Output the [X, Y] coordinate of the center of the cell containing the given text.  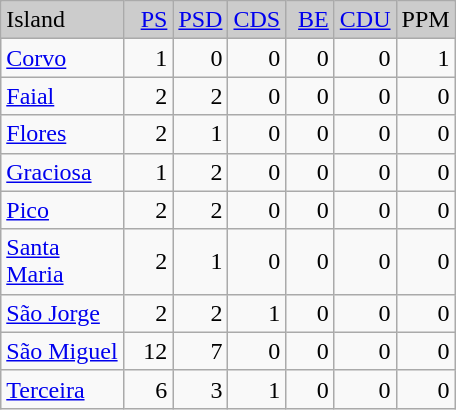
São Jorge [63, 313]
Flores [63, 134]
Faial [63, 96]
PSD [200, 20]
Corvo [63, 58]
Santa Maria [63, 262]
12 [148, 351]
PPM [426, 20]
Graciosa [63, 172]
Island [63, 20]
CDU [365, 20]
BE [310, 20]
7 [200, 351]
3 [200, 389]
PS [148, 20]
CDS [257, 20]
6 [148, 389]
São Miguel [63, 351]
Pico [63, 210]
Terceira [63, 389]
